Extract the (X, Y) coordinate from the center of the cell holding the provided text.  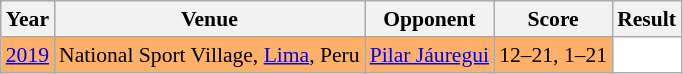
12–21, 1–21 (553, 55)
Venue (210, 19)
Opponent (430, 19)
Pilar Jáuregui (430, 55)
National Sport Village, Lima, Peru (210, 55)
Result (646, 19)
2019 (28, 55)
Score (553, 19)
Year (28, 19)
